Scan for the cell matching the given text and deliver its (x, y) coordinate at center. 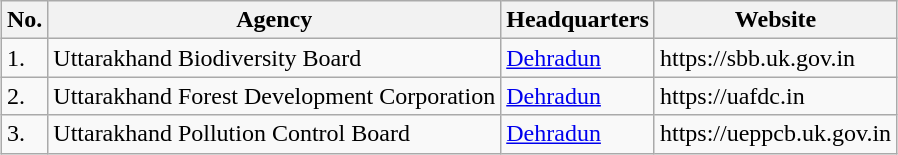
2. (24, 96)
https://sbb.uk.gov.in (775, 58)
Uttarakhand Forest Development Corporation (274, 96)
3. (24, 134)
Website (775, 20)
Uttarakhand Pollution Control Board (274, 134)
https://ueppcb.uk.gov.in (775, 134)
Uttarakhand Biodiversity Board (274, 58)
1. (24, 58)
Agency (274, 20)
https://uafdc.in (775, 96)
No. (24, 20)
Headquarters (578, 20)
